Pinpoint the cell where the given text exists, returning its (x, y) midpoint coordinate. 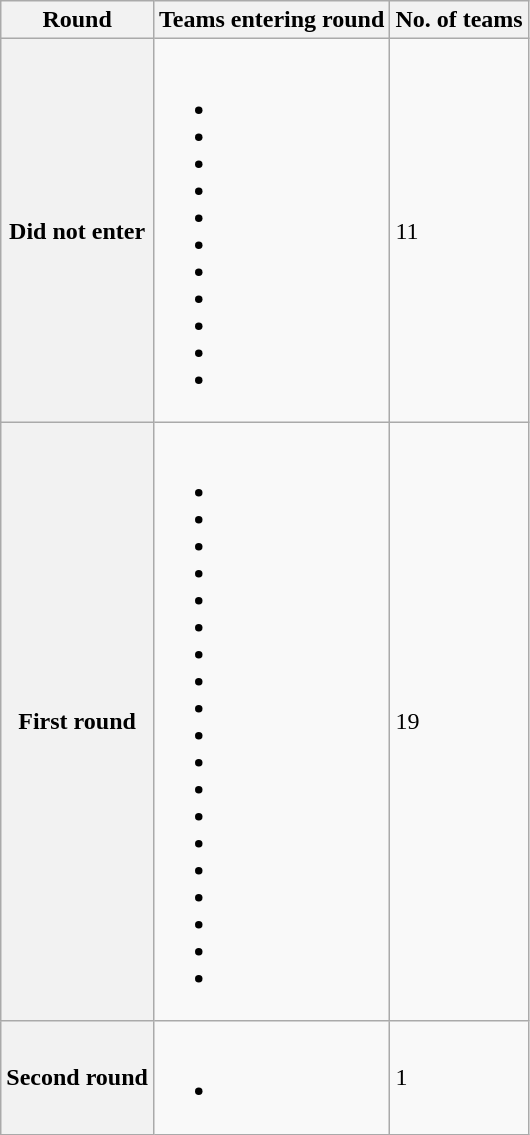
Teams entering round (271, 20)
Did not enter (78, 230)
1 (459, 1078)
First round (78, 722)
Round (78, 20)
11 (459, 230)
Second round (78, 1078)
No. of teams (459, 20)
19 (459, 722)
